Determine the [X, Y] coordinate at the center of the cell enclosing the given text.  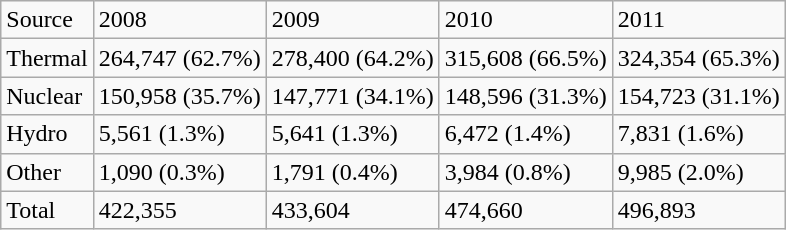
9,985 (2.0%) [698, 172]
Total [47, 210]
154,723 (31.1%) [698, 96]
7,831 (1.6%) [698, 134]
1,090 (0.3%) [180, 172]
5,641 (1.3%) [352, 134]
433,604 [352, 210]
Thermal [47, 58]
6,472 (1.4%) [526, 134]
2009 [352, 20]
Other [47, 172]
Source [47, 20]
150,958 (35.7%) [180, 96]
3,984 (0.8%) [526, 172]
Hydro [47, 134]
2011 [698, 20]
147,771 (34.1%) [352, 96]
496,893 [698, 210]
324,354 (65.3%) [698, 58]
422,355 [180, 210]
264,747 (62.7%) [180, 58]
Nuclear [47, 96]
315,608 (66.5%) [526, 58]
148,596 (31.3%) [526, 96]
5,561 (1.3%) [180, 134]
278,400 (64.2%) [352, 58]
2008 [180, 20]
2010 [526, 20]
1,791 (0.4%) [352, 172]
474,660 [526, 210]
